Detect which cell encompasses the target text, then output its (X, Y) center coordinate. 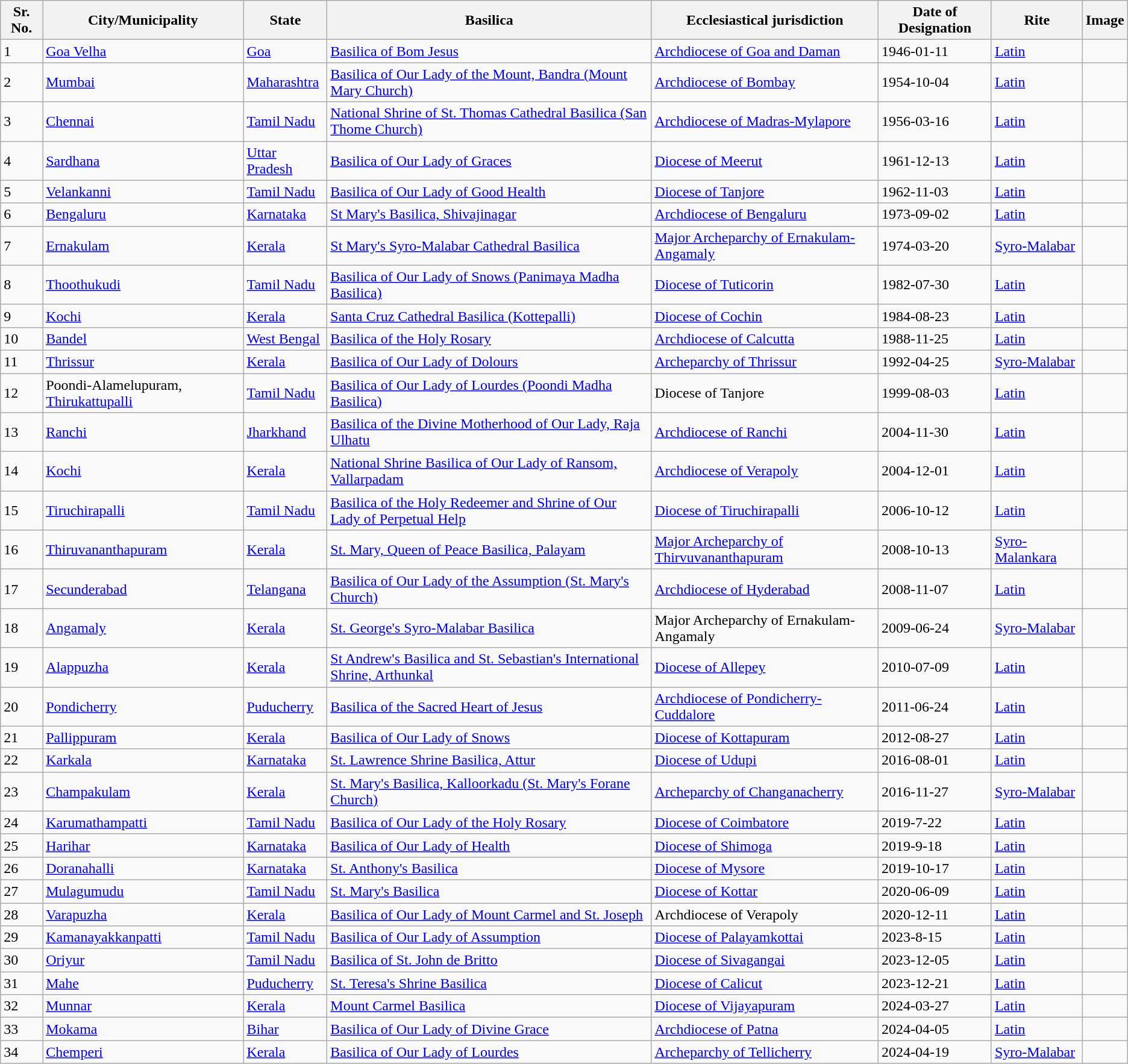
Archdiocese of Bengaluru (765, 214)
Kamanayakkanpatti (143, 937)
10 (22, 339)
6 (22, 214)
Jharkhand (286, 433)
Santa Cruz Cathedral Basilica (Kottepalli) (489, 316)
2006-10-12 (935, 511)
Mahe (143, 983)
Alappuzha (143, 668)
Diocese of Vijayapuram (765, 1006)
23 (22, 792)
2019-9-18 (935, 845)
Diocese of Meerut (765, 160)
2020-06-09 (935, 891)
2024-04-19 (935, 1052)
2009-06-24 (935, 628)
Basilica of Our Lady of Snows (489, 737)
2023-12-05 (935, 960)
30 (22, 960)
Basilica (489, 20)
Chemperi (143, 1052)
Chennai (143, 122)
Diocese of Calicut (765, 983)
Image (1105, 20)
Karkala (143, 760)
27 (22, 891)
8 (22, 284)
Ecclesiastical jurisdiction (765, 20)
1962-11-03 (935, 192)
Pondicherry (143, 706)
National Shrine Basilica of Our Lady of Ransom, Vallarpadam (489, 471)
Archeparchy of Thrissur (765, 361)
1973-09-02 (935, 214)
5 (22, 192)
Archeparchy of Changanacherry (765, 792)
3 (22, 122)
33 (22, 1029)
Basilica of Our Lady of Lourdes (Poondi Madha Basilica) (489, 393)
1974-03-20 (935, 246)
20 (22, 706)
Harihar (143, 845)
St Mary's Basilica, Shivajinagar (489, 214)
1 (22, 51)
Date of Designation (935, 20)
26 (22, 868)
1988-11-25 (935, 339)
Archdiocese of Calcutta (765, 339)
City/Municipality (143, 20)
St. Mary, Queen of Peace Basilica, Palayam (489, 549)
Uttar Pradesh (286, 160)
Basilica of Bom Jesus (489, 51)
19 (22, 668)
St. Mary's Basilica (489, 891)
Poondi-Alamelupuram, Thirukattupalli (143, 393)
1946-01-11 (935, 51)
West Bengal (286, 339)
2012-08-27 (935, 737)
Sr. No. (22, 20)
Diocese of Cochin (765, 316)
Basilica of Our Lady of Graces (489, 160)
Basilica of Our Lady of Assumption (489, 937)
Secunderabad (143, 589)
11 (22, 361)
Mokama (143, 1029)
St. George's Syro-Malabar Basilica (489, 628)
1984-08-23 (935, 316)
Tiruchirapalli (143, 511)
Diocese of Udupi (765, 760)
Diocese of Mysore (765, 868)
31 (22, 983)
Ernakulam (143, 246)
28 (22, 914)
Maharashtra (286, 82)
14 (22, 471)
Diocese of Palayamkottai (765, 937)
2020-12-11 (935, 914)
2024-04-05 (935, 1029)
1992-04-25 (935, 361)
St Andrew's Basilica and St. Sebastian's International Shrine, Arthunkal (489, 668)
Diocese of Sivagangai (765, 960)
2016-08-01 (935, 760)
2010-07-09 (935, 668)
Basilica of Our Lady of Mount Carmel and St. Joseph (489, 914)
Mumbai (143, 82)
2023-8-15 (935, 937)
1982-07-30 (935, 284)
2008-10-13 (935, 549)
Basilica of the Holy Rosary (489, 339)
1961-12-13 (935, 160)
St Mary's Syro-Malabar Cathedral Basilica (489, 246)
1954-10-04 (935, 82)
Goa (286, 51)
Sardhana (143, 160)
34 (22, 1052)
2016-11-27 (935, 792)
St. Teresa's Shrine Basilica (489, 983)
4 (22, 160)
State (286, 20)
Rite (1036, 20)
Basilica of the Divine Motherhood of Our Lady, Raja Ulhatu (489, 433)
Ranchi (143, 433)
Archdiocese of Ranchi (765, 433)
Diocese of Tiruchirapalli (765, 511)
Champakulam (143, 792)
1999-08-03 (935, 393)
2 (22, 82)
2008-11-07 (935, 589)
Munnar (143, 1006)
Basilica of Our Lady of the Assumption (St. Mary's Church) (489, 589)
Diocese of Kottapuram (765, 737)
Varapuzha (143, 914)
7 (22, 246)
Basilica of Our Lady of Divine Grace (489, 1029)
Diocese of Tuticorin (765, 284)
2004-12-01 (935, 471)
2004-11-30 (935, 433)
Archdiocese of Pondicherry-Cuddalore (765, 706)
Basilica of Our Lady of Snows (Panimaya Madha Basilica) (489, 284)
Major Archeparchy of Thirvuvananthapuram (765, 549)
National Shrine of St. Thomas Cathedral Basilica (San Thome Church) (489, 122)
Basilica of the Sacred Heart of Jesus (489, 706)
Basilica of Our Lady of Health (489, 845)
Diocese of Allepey (765, 668)
16 (22, 549)
Goa Velha (143, 51)
Basilica of Our Lady of Lourdes (489, 1052)
St. Lawrence Shrine Basilica, Attur (489, 760)
Thiruvananthapuram (143, 549)
St. Anthony's Basilica (489, 868)
Angamaly (143, 628)
29 (22, 937)
22 (22, 760)
9 (22, 316)
St. Mary's Basilica, Kalloorkadu (St. Mary's Forane Church) (489, 792)
Diocese of Shimoga (765, 845)
Archeparchy of Tellicherry (765, 1052)
Pallippuram (143, 737)
Basilica of St. John de Britto (489, 960)
2024-03-27 (935, 1006)
Diocese of Kottar (765, 891)
2019-10-17 (935, 868)
Bengaluru (143, 214)
Archdiocese of Hyderabad (765, 589)
Bandel (143, 339)
2019-7-22 (935, 822)
Doranahalli (143, 868)
21 (22, 737)
12 (22, 393)
Diocese of Coimbatore (765, 822)
2011-06-24 (935, 706)
1956-03-16 (935, 122)
Mulagumudu (143, 891)
Thoothukudi (143, 284)
2023-12-21 (935, 983)
15 (22, 511)
17 (22, 589)
13 (22, 433)
Basilica of Our Lady of Dolours (489, 361)
Mount Carmel Basilica (489, 1006)
Archdiocese of Goa and Daman (765, 51)
24 (22, 822)
32 (22, 1006)
18 (22, 628)
Basilica of Our Lady of Good Health (489, 192)
Telangana (286, 589)
25 (22, 845)
Archdiocese of Madras-Mylapore (765, 122)
Karumathampatti (143, 822)
Archdiocese of Bombay (765, 82)
Basilica of the Holy Redeemer and Shrine of Our Lady of Perpetual Help (489, 511)
Basilica of Our Lady of the Holy Rosary (489, 822)
Syro-Malankara (1036, 549)
Bihar (286, 1029)
Oriyur (143, 960)
Basilica of Our Lady of the Mount, Bandra (Mount Mary Church) (489, 82)
Archdiocese of Patna (765, 1029)
Velankanni (143, 192)
Thrissur (143, 361)
